Return the [X, Y] coordinate for the center point of the cell that contains the specified text.  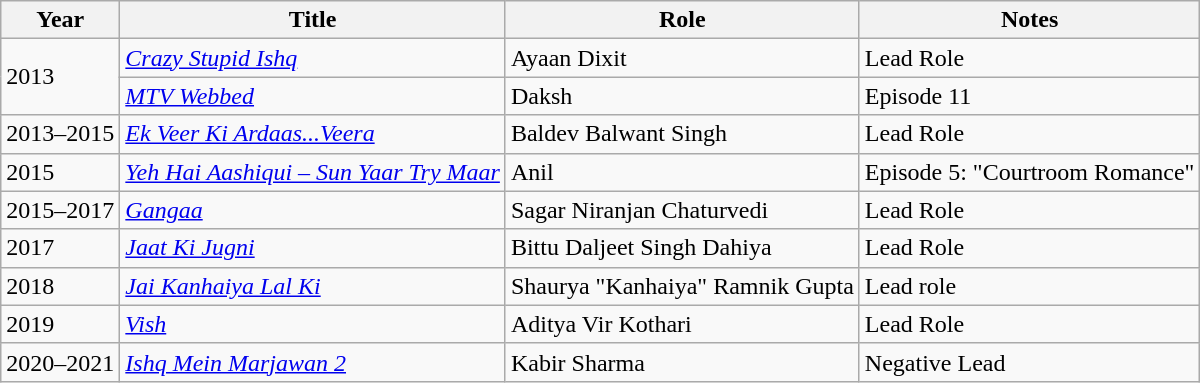
Baldev Balwant Singh [682, 134]
Sagar Niranjan Chaturvedi [682, 210]
Ayaan Dixit [682, 58]
Anil [682, 172]
Negative Lead [1030, 362]
Ek Veer Ki Ardaas...Veera [313, 134]
2017 [60, 248]
Notes [1030, 20]
Daksh [682, 96]
2015 [60, 172]
2013 [60, 77]
Vish [313, 324]
Kabir Sharma [682, 362]
Yeh Hai Aashiqui – Sun Yaar Try Maar [313, 172]
Jaat Ki Jugni [313, 248]
Year [60, 20]
Aditya Vir Kothari [682, 324]
Title [313, 20]
2015–2017 [60, 210]
Jai Kanhaiya Lal Ki [313, 286]
2020–2021 [60, 362]
Role [682, 20]
Ishq Mein Marjawan 2 [313, 362]
2018 [60, 286]
Crazy Stupid Ishq [313, 58]
MTV Webbed [313, 96]
Episode 5: "Courtroom Romance" [1030, 172]
Episode 11 [1030, 96]
2019 [60, 324]
2013–2015 [60, 134]
Bittu Daljeet Singh Dahiya [682, 248]
Gangaa [313, 210]
Lead role [1030, 286]
Shaurya "Kanhaiya" Ramnik Gupta [682, 286]
